Search for the cell housing the specified text and yield its [X, Y] center coordinate. 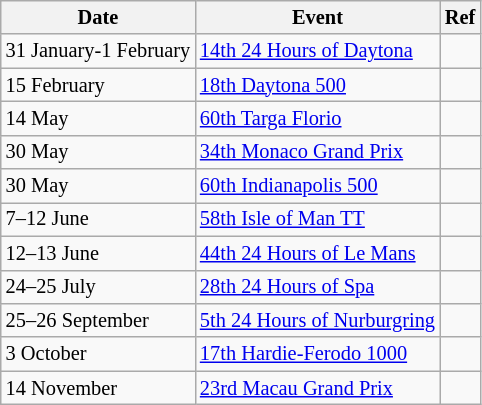
5th 24 Hours of Nurburgring [318, 320]
17th Hardie-Ferodo 1000 [318, 354]
60th Targa Florio [318, 118]
15 February [98, 85]
34th Monaco Grand Prix [318, 152]
14 May [98, 118]
60th Indianapolis 500 [318, 186]
18th Daytona 500 [318, 85]
7–12 June [98, 219]
Ref [460, 17]
24–25 July [98, 287]
14 November [98, 388]
31 January-1 February [98, 51]
44th 24 Hours of Le Mans [318, 253]
28th 24 Hours of Spa [318, 287]
Event [318, 17]
25–26 September [98, 320]
14th 24 Hours of Daytona [318, 51]
23rd Macau Grand Prix [318, 388]
58th Isle of Man TT [318, 219]
Date [98, 17]
12–13 June [98, 253]
3 October [98, 354]
